For the text-containing cell, return its midpoint in (x, y) coordinate format. 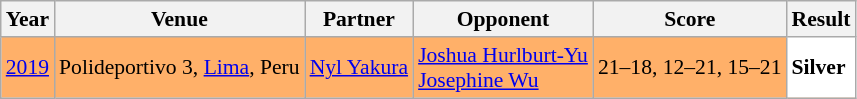
Opponent (503, 19)
Partner (359, 19)
Polideportivo 3, Lima, Peru (180, 68)
2019 (28, 68)
Year (28, 19)
Joshua Hurlburt-Yu Josephine Wu (503, 68)
Venue (180, 19)
Score (690, 19)
Nyl Yakura (359, 68)
21–18, 12–21, 15–21 (690, 68)
Silver (822, 68)
Result (822, 19)
